Capture the cell that displays the provided text and extract its (X, Y) central coordinate. 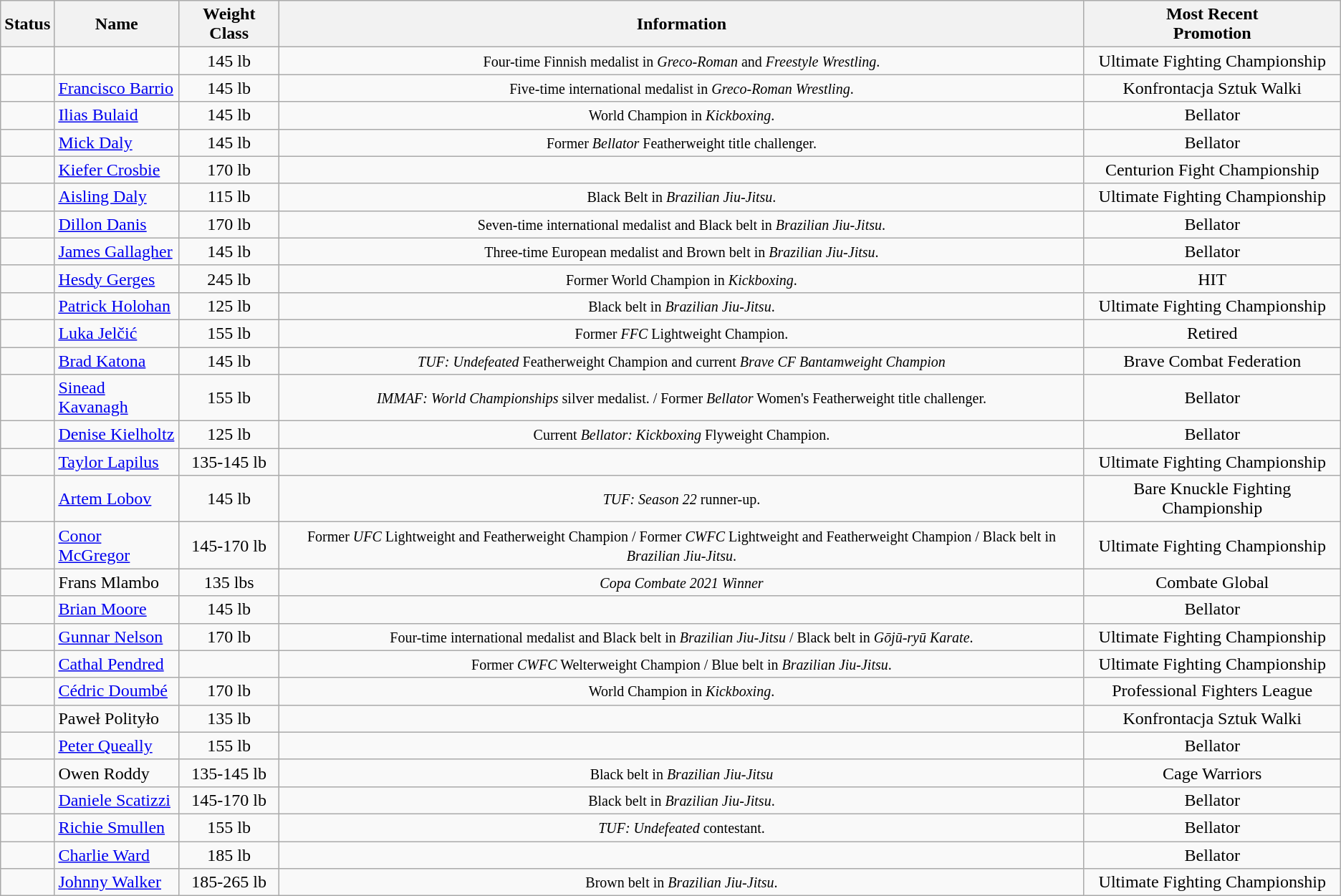
Four-time Finnish medalist in Greco-Roman and Freestyle Wrestling. (682, 61)
Combate Global (1212, 582)
Former Bellator Featherweight title challenger. (682, 143)
Black belt in Brazilian Jiu-Jitsu (682, 773)
Former World Champion in Kickboxing. (682, 279)
Johnny Walker (117, 882)
Brown belt in Brazilian Jiu-Jitsu. (682, 882)
Seven-time international medalist and Black belt in Brazilian Jiu-Jitsu. (682, 224)
Former CWFC Welterweight Champion / Blue belt in Brazilian Jiu-Jitsu. (682, 664)
Retired (1212, 333)
Conor McGregor (117, 546)
Status (27, 24)
Richie Smullen (117, 827)
Hesdy Gerges (117, 279)
Charlie Ward (117, 854)
Four-time international medalist and Black belt in Brazilian Jiu-Jitsu / Black belt in Gōjū-ryū Karate. (682, 637)
Artem Lobov (117, 498)
245 lb (229, 279)
TUF: Undefeated Featherweight Champion and current Brave CF Bantamweight Champion (682, 360)
Cédric Doumbé (117, 691)
Former UFC Lightweight and Featherweight Champion / Former CWFC Lightweight and Featherweight Champion / Black belt in Brazilian Jiu-Jitsu. (682, 546)
Information (682, 24)
Cathal Pendred (117, 664)
Daniele Scatizzi (117, 800)
Sinead Kavanagh (117, 398)
HIT (1212, 279)
Copa Combate 2021 Winner (682, 582)
185 lb (229, 854)
135 lbs (229, 582)
Kiefer Crosbie (117, 170)
Brad Katona (117, 360)
Most RecentPromotion (1212, 24)
Gunnar Nelson (117, 637)
IMMAF: World Championships silver medalist. / Former Bellator Women's Featherweight title challenger. (682, 398)
Centurion Fight Championship (1212, 170)
Luka Jelčić (117, 333)
Bare Knuckle Fighting Championship (1212, 498)
Peter Queally (117, 746)
Three-time European medalist and Brown belt in Brazilian Jiu-Jitsu. (682, 251)
Black Belt in Brazilian Jiu-Jitsu. (682, 197)
Taylor Lapilus (117, 462)
Five-time international medalist in Greco-Roman Wrestling. (682, 88)
Ilias Bulaid (117, 115)
135 lb (229, 718)
Former FFC Lightweight Champion. (682, 333)
Patrick Holohan (117, 306)
Owen Roddy (117, 773)
Current Bellator: Kickboxing Flyweight Champion. (682, 435)
Brian Moore (117, 610)
Paweł Polityło (117, 718)
Weight Class (229, 24)
185-265 lb (229, 882)
TUF: Undefeated contestant. (682, 827)
Dillon Danis (117, 224)
TUF: Season 22 runner-up. (682, 498)
Aisling Daly (117, 197)
Cage Warriors (1212, 773)
Mick Daly (117, 143)
Denise Kielholtz (117, 435)
Frans Mlambo (117, 582)
Brave Combat Federation (1212, 360)
Francisco Barrio (117, 88)
James Gallagher (117, 251)
Name (117, 24)
115 lb (229, 197)
Professional Fighters League (1212, 691)
